For the text-containing cell, return its midpoint in [x, y] coordinate format. 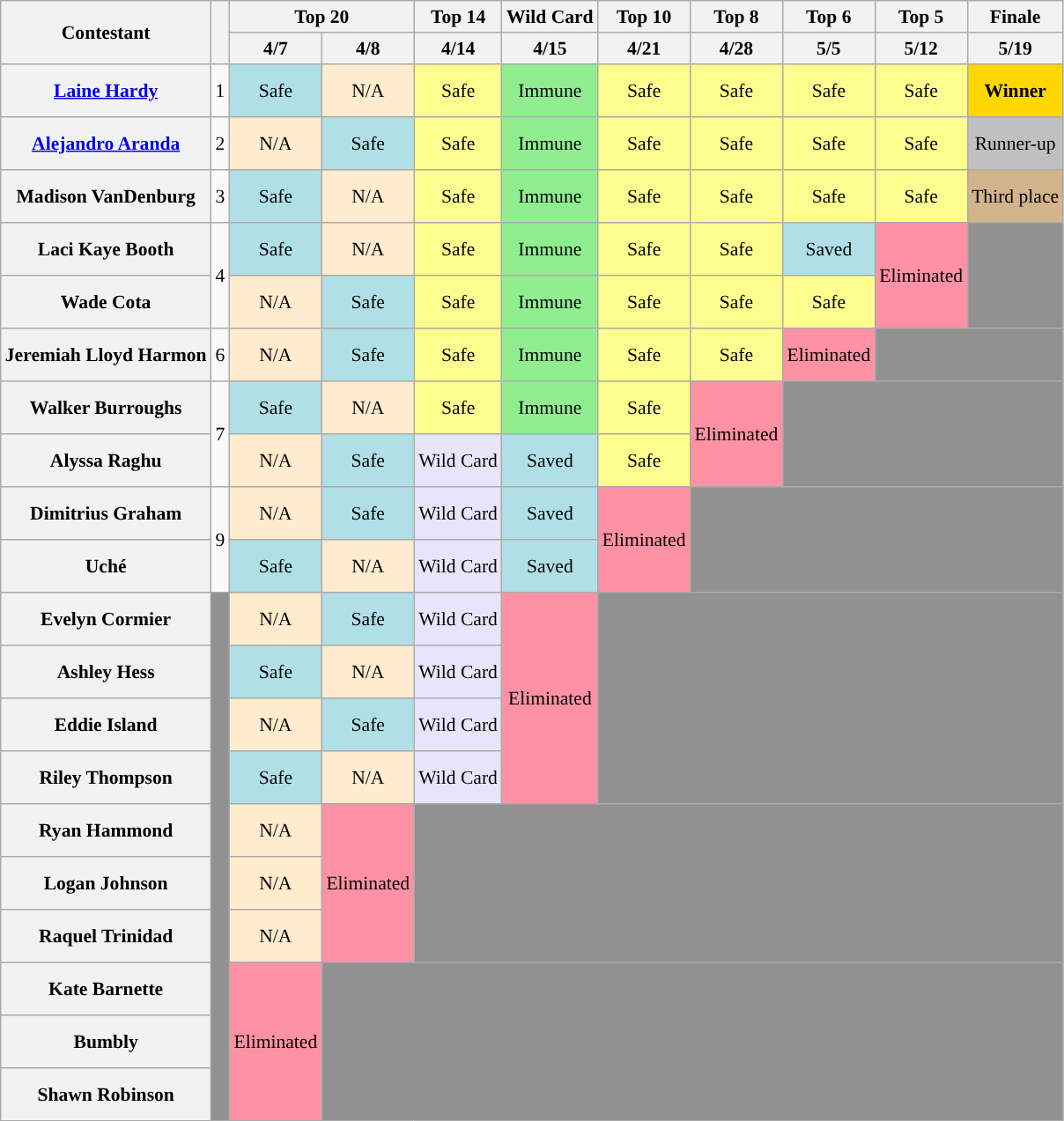
Third place [1015, 195]
Madison VanDenburg [106, 195]
Dimitrius Graham [106, 513]
Laci Kaye Booth [106, 248]
Alyssa Raghu [106, 460]
Eddie Island [106, 724]
Runner-up [1015, 143]
9 [220, 539]
Contestant [106, 32]
Laine Hardy [106, 90]
4/7 [275, 48]
Ryan Hammond [106, 830]
1 [220, 90]
4/14 [458, 48]
Top 20 [321, 17]
Logan Johnson [106, 882]
Evelyn Cormier [106, 618]
Uché [106, 565]
5/5 [828, 48]
Top 6 [828, 17]
3 [220, 195]
7 [220, 433]
4/21 [645, 48]
Finale [1015, 17]
4/28 [736, 48]
Ashley Hess [106, 671]
Bumbly [106, 1041]
Top 10 [645, 17]
Winner [1015, 90]
Top 5 [921, 17]
Top 8 [736, 17]
Walker Burroughs [106, 407]
Riley Thompson [106, 777]
Top 14 [458, 17]
Kate Barnette [106, 988]
5/19 [1015, 48]
4 [220, 275]
Wade Cota [106, 301]
2 [220, 143]
4/15 [550, 48]
Raquel Trinidad [106, 935]
Jeremiah Lloyd Harmon [106, 354]
4/8 [368, 48]
Alejandro Aranda [106, 143]
Shawn Robinson [106, 1094]
5/12 [921, 48]
6 [220, 354]
